Provide the [X, Y] coordinate of the cell's center where the given text is located.  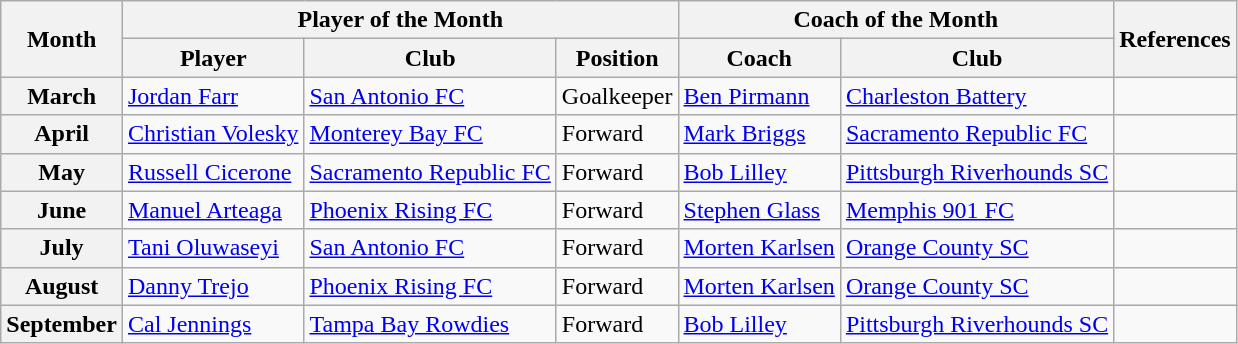
Christian Volesky [213, 134]
Cal Jennings [213, 324]
August [62, 286]
Month [62, 39]
Jordan Farr [213, 96]
Charleston Battery [976, 96]
Mark Briggs [759, 134]
Player of the Month [400, 20]
Position [617, 58]
Player [213, 58]
Manuel Arteaga [213, 210]
Tani Oluwaseyi [213, 248]
May [62, 172]
Tampa Bay Rowdies [430, 324]
March [62, 96]
September [62, 324]
References [1176, 39]
June [62, 210]
Stephen Glass [759, 210]
Memphis 901 FC [976, 210]
Ben Pirmann [759, 96]
Monterey Bay FC [430, 134]
Goalkeeper [617, 96]
Russell Cicerone [213, 172]
July [62, 248]
April [62, 134]
Coach of the Month [896, 20]
Danny Trejo [213, 286]
Coach [759, 58]
